Locate the cell with the specified text and output its (x, y) center coordinate. 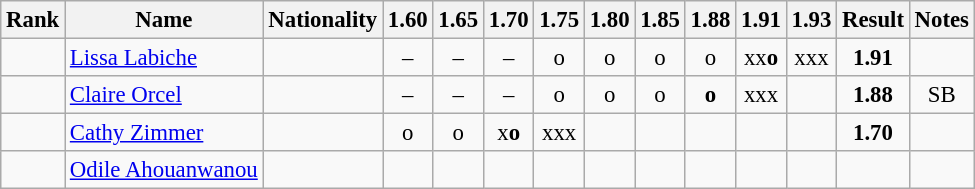
Name (164, 20)
1.75 (559, 20)
1.93 (811, 20)
xo (508, 133)
Odile Ahouanwanou (164, 170)
1.60 (408, 20)
Notes (942, 20)
SB (942, 95)
1.65 (458, 20)
Result (874, 20)
1.85 (660, 20)
Lissa Labiche (164, 58)
Cathy Zimmer (164, 133)
Claire Orcel (164, 95)
1.80 (609, 20)
Nationality (322, 20)
Rank (33, 20)
xxo (761, 58)
